Detect which cell encompasses the target text, then output its [X, Y] center coordinate. 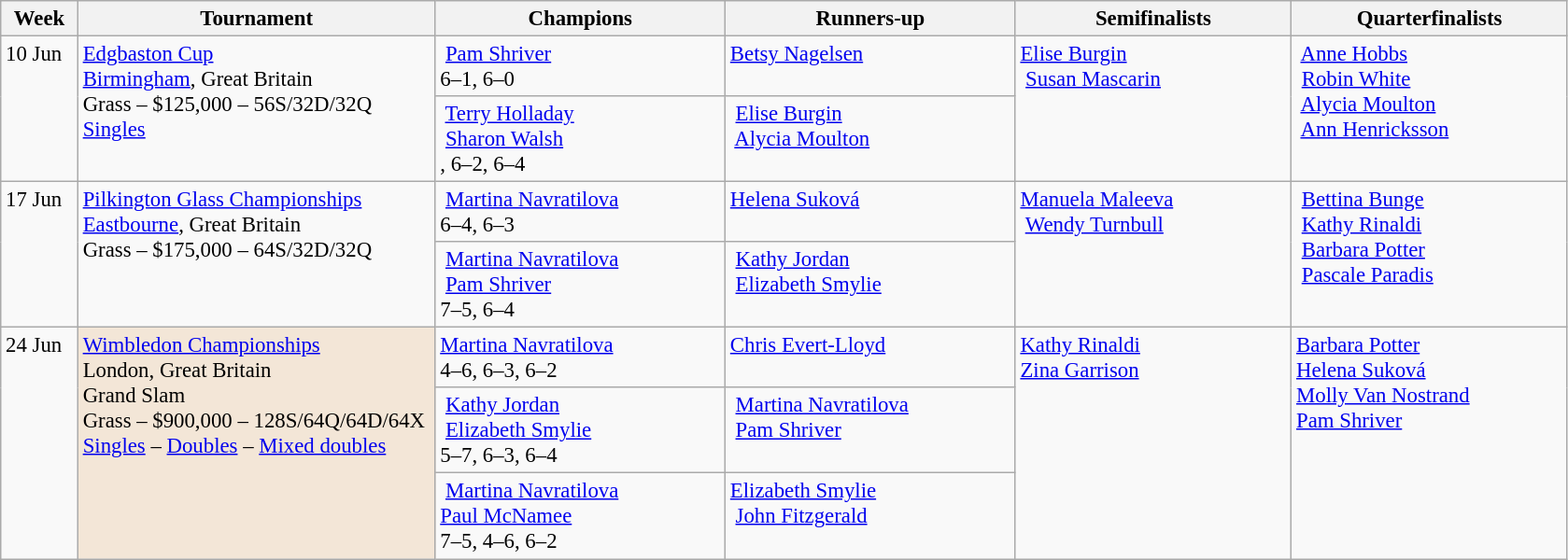
Edgbaston CupBirmingham, Great BritainGrass – $125,000 – 56S/32D/32Q Singles [256, 109]
Terry Holladay Sharon Walsh, 6–2, 6–4 [581, 139]
Champions [581, 19]
Chris Evert-Lloyd [870, 358]
Week [39, 19]
Pilkington Glass ChampionshipsEastbourne, Great BritainGrass – $175,000 – 64S/32D/32Q [256, 255]
Betsy Nagelsen [870, 67]
Tournament [256, 19]
Pam Shriver6–1, 6–0 [581, 67]
10 Jun [39, 109]
24 Jun [39, 443]
Martina Navratilova 4–6, 6–3, 6–2 [581, 358]
Barbara Potter Helena Suková Molly Van Nostrand Pam Shriver [1430, 443]
Anne Hobbs Robin White Alycia Moulton Ann Henricksson [1430, 109]
Elise Burgin Alycia Moulton [870, 139]
Semifinalists [1153, 19]
Kathy Jordan Elizabeth Smylie [870, 285]
Wimbledon ChampionshipsLondon, Great BritainGrand SlamGrass – $900,000 – 128S/64Q/64D/64X Singles – Doubles – Mixed doubles [256, 443]
Runners-up [870, 19]
Helena Suková [870, 213]
Martina Navratilova Pam Shriver [870, 431]
Elise Burgin Susan Mascarin [1153, 109]
Quarterfinalists [1430, 19]
Martina Navratilova Pam Shriver 7–5, 6–4 [581, 285]
Kathy Rinaldi Zina Garrison [1153, 443]
Kathy Jordan Elizabeth Smylie 5–7, 6–3, 6–4 [581, 431]
Martina Navratilova 6–4, 6–3 [581, 213]
17 Jun [39, 255]
Elizabeth Smylie John Fitzgerald [870, 516]
Manuela Maleeva Wendy Turnbull [1153, 255]
Bettina Bunge Kathy Rinaldi Barbara Potter Pascale Paradis [1430, 255]
Martina Navratilova Paul McNamee 7–5, 4–6, 6–2 [581, 516]
